Pinpoint the cell where the given text exists, returning its (X, Y) midpoint coordinate. 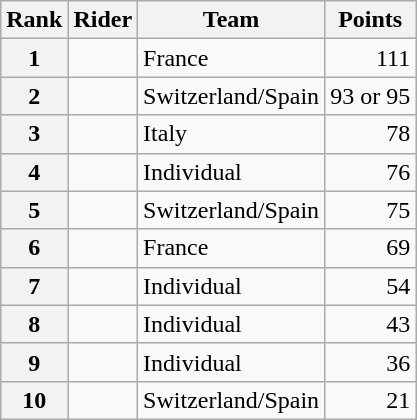
76 (370, 172)
111 (370, 58)
10 (34, 400)
5 (34, 210)
3 (34, 134)
6 (34, 248)
Italy (232, 134)
Rank (34, 20)
1 (34, 58)
78 (370, 134)
69 (370, 248)
54 (370, 286)
7 (34, 286)
9 (34, 362)
4 (34, 172)
Rider (103, 20)
43 (370, 324)
2 (34, 96)
Points (370, 20)
75 (370, 210)
Team (232, 20)
8 (34, 324)
21 (370, 400)
93 or 95 (370, 96)
36 (370, 362)
